Identify which cell holds the provided text, then report its [X, Y] central coordinate. 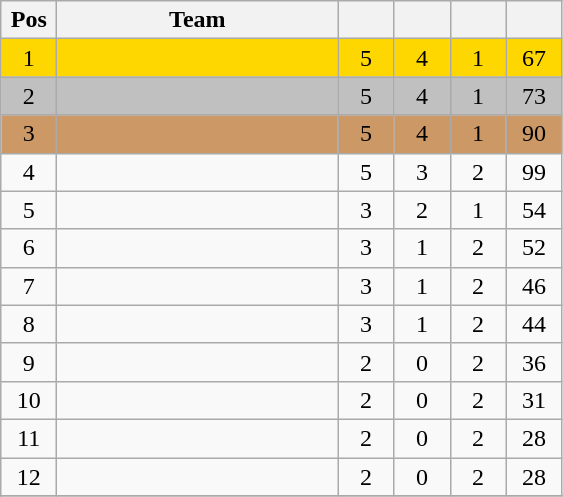
6 [29, 248]
Team [198, 20]
8 [29, 324]
11 [29, 438]
9 [29, 362]
10 [29, 400]
36 [534, 362]
73 [534, 96]
7 [29, 286]
Pos [29, 20]
54 [534, 210]
52 [534, 248]
12 [29, 477]
31 [534, 400]
90 [534, 134]
44 [534, 324]
99 [534, 172]
46 [534, 286]
67 [534, 58]
